Find where the given text appears and provide that cell's center as (x, y) coordinate. 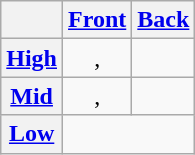
High (32, 58)
Low (32, 134)
Front (98, 20)
Back (164, 20)
Mid (32, 96)
